Provide the (X, Y) coordinate of the cell's center where the given text is located.  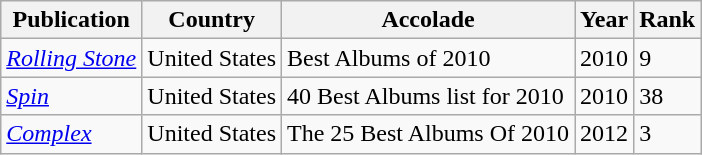
40 Best Albums list for 2010 (428, 96)
38 (668, 96)
Rank (668, 20)
Rolling Stone (72, 58)
The 25 Best Albums Of 2010 (428, 134)
9 (668, 58)
Accolade (428, 20)
Year (604, 20)
Publication (72, 20)
Best Albums of 2010 (428, 58)
2012 (604, 134)
3 (668, 134)
Complex (72, 134)
Country (212, 20)
Spin (72, 96)
